Return [X, Y] of the center of cell containing provided text 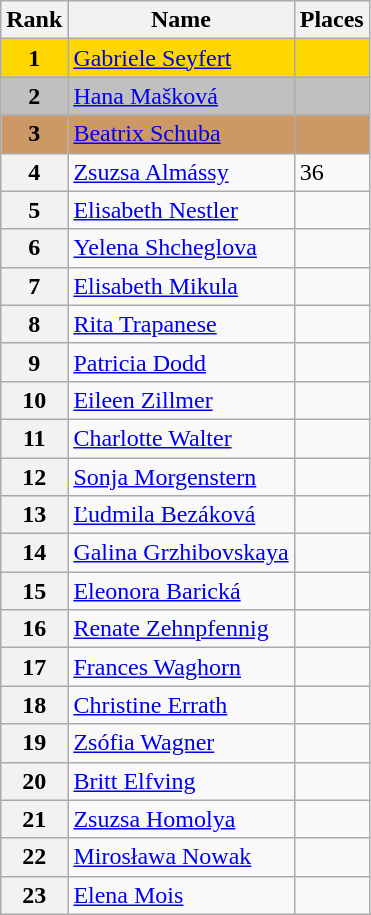
Frances Waghorn [181, 667]
17 [34, 667]
21 [34, 819]
4 [34, 172]
Name [181, 20]
5 [34, 210]
14 [34, 553]
Places [332, 20]
Elena Mois [181, 895]
6 [34, 248]
Elisabeth Mikula [181, 286]
22 [34, 857]
23 [34, 895]
7 [34, 286]
Beatrix Schuba [181, 134]
13 [34, 515]
1 [34, 58]
2 [34, 96]
Eleonora Barická [181, 591]
Charlotte Walter [181, 438]
Ľudmila Bezáková [181, 515]
Mirosława Nowak [181, 857]
Galina Grzhibovskaya [181, 553]
3 [34, 134]
Eileen Zillmer [181, 400]
8 [34, 324]
Hana Mašková [181, 96]
Gabriele Seyfert [181, 58]
12 [34, 477]
18 [34, 705]
Yelena Shcheglova [181, 248]
10 [34, 400]
20 [34, 781]
16 [34, 629]
Zsuzsa Homolya [181, 819]
11 [34, 438]
9 [34, 362]
Elisabeth Nestler [181, 210]
15 [34, 591]
Renate Zehnpfennig [181, 629]
Christine Errath [181, 705]
Zsófia Wagner [181, 743]
Britt Elfving [181, 781]
Patricia Dodd [181, 362]
Rank [34, 20]
36 [332, 172]
Rita Trapanese [181, 324]
Zsuzsa Almássy [181, 172]
Sonja Morgenstern [181, 477]
19 [34, 743]
